Provide the (x, y) coordinate of the cell's center where the given text is located.  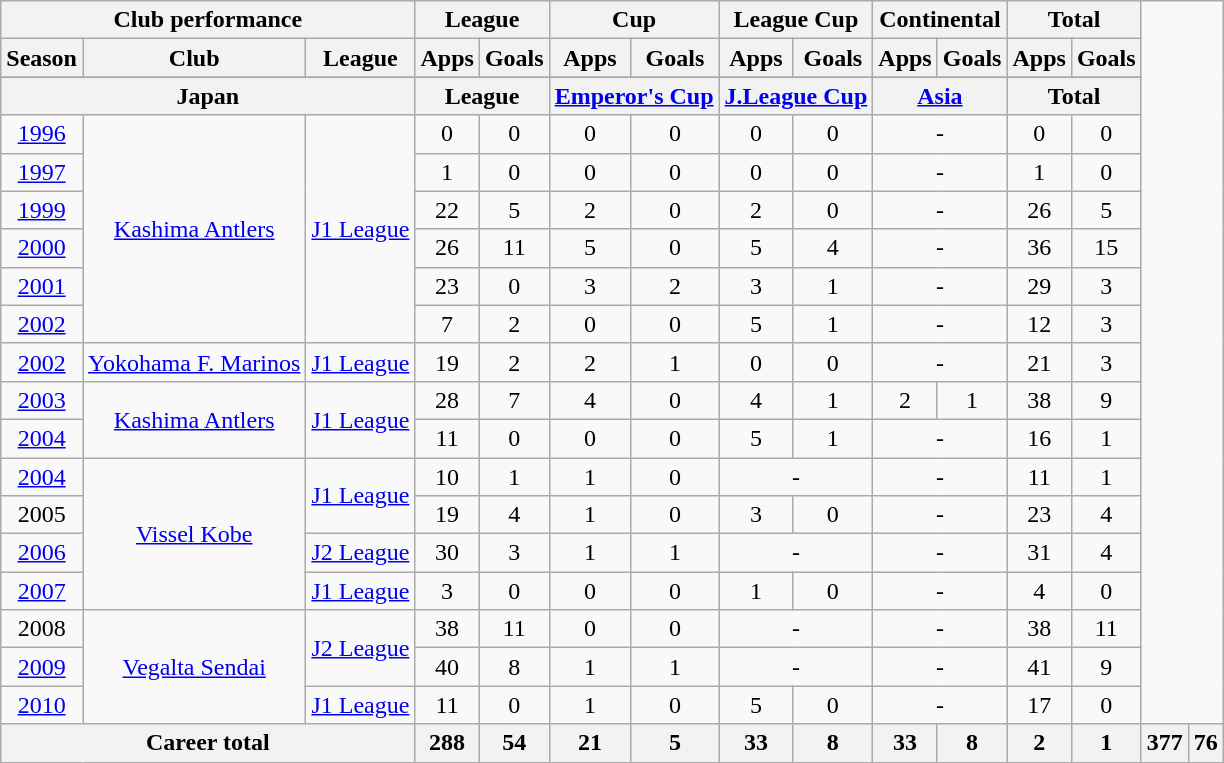
2001 (42, 286)
54 (514, 743)
10 (447, 477)
Yokohama F. Marinos (194, 362)
2005 (42, 515)
377 (1164, 743)
Club performance (208, 20)
288 (447, 743)
15 (1106, 248)
29 (1039, 286)
2003 (42, 400)
41 (1039, 667)
1997 (42, 172)
Cup (634, 20)
Asia (940, 96)
2007 (42, 591)
1996 (42, 134)
Club (194, 58)
Career total (208, 743)
2009 (42, 667)
Vegalta Sendai (194, 667)
76 (1206, 743)
1999 (42, 210)
12 (1039, 324)
31 (1039, 553)
Vissel Kobe (194, 534)
28 (447, 400)
16 (1039, 438)
2010 (42, 705)
Japan (208, 96)
36 (1039, 248)
J.League Cup (796, 96)
2008 (42, 629)
Season (42, 58)
2000 (42, 248)
2006 (42, 553)
League Cup (796, 20)
22 (447, 210)
30 (447, 553)
17 (1039, 705)
Emperor's Cup (634, 96)
40 (447, 667)
Continental (940, 20)
